For the text-containing cell, return its midpoint in (X, Y) coordinate format. 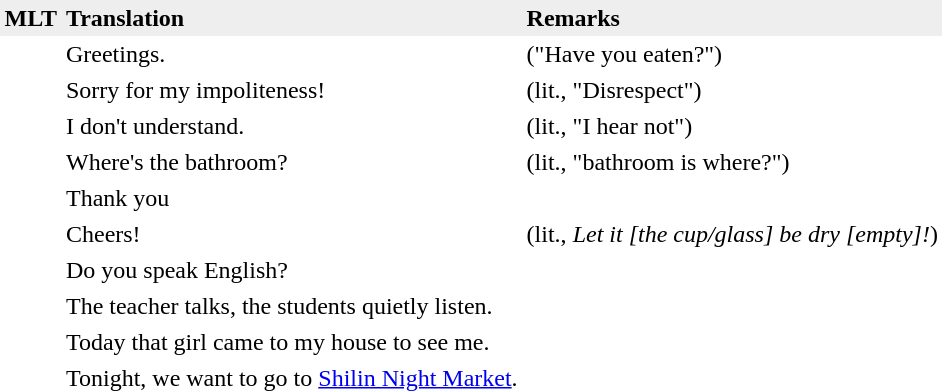
(lit., "Disrespect") (732, 90)
Cheers! (292, 234)
("Have you eaten?") (732, 54)
Thank you (292, 198)
Greetings. (292, 54)
Sorry for my impoliteness! (292, 90)
Where's the bathroom? (292, 162)
Do you speak English? (292, 270)
Translation (292, 18)
Today that girl came to my house to see me. (292, 342)
MLT (30, 18)
I don't understand. (292, 126)
(lit., Let it [the cup/glass] be dry [empty]!) (732, 234)
Remarks (732, 18)
The teacher talks, the students quietly listen. (292, 306)
(lit., "I hear not") (732, 126)
(lit., "bathroom is where?") (732, 162)
